Output the [x, y] coordinate of the center of the cell containing the given text.  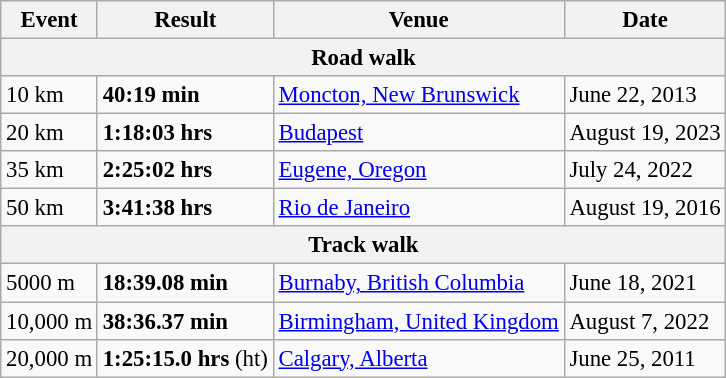
Event [50, 20]
August 19, 2016 [645, 208]
Venue [418, 20]
Birmingham, United Kingdom [418, 321]
August 19, 2023 [645, 133]
June 25, 2011 [645, 358]
2:25:02 hrs [185, 170]
Eugene, Oregon [418, 170]
Track walk [364, 245]
June 18, 2021 [645, 283]
Date [645, 20]
40:19 min [185, 95]
20 km [50, 133]
1:25:15.0 hrs (ht) [185, 358]
18:39.08 min [185, 283]
August 7, 2022 [645, 321]
5000 m [50, 283]
10,000 m [50, 321]
Calgary, Alberta [418, 358]
Rio de Janeiro [418, 208]
Budapest [418, 133]
10 km [50, 95]
Burnaby, British Columbia [418, 283]
Moncton, New Brunswick [418, 95]
June 22, 2013 [645, 95]
Result [185, 20]
20,000 m [50, 358]
38:36.37 min [185, 321]
Road walk [364, 58]
35 km [50, 170]
July 24, 2022 [645, 170]
50 km [50, 208]
1:18:03 hrs [185, 133]
3:41:38 hrs [185, 208]
